Locate the cell with the specified text and output its (x, y) center coordinate. 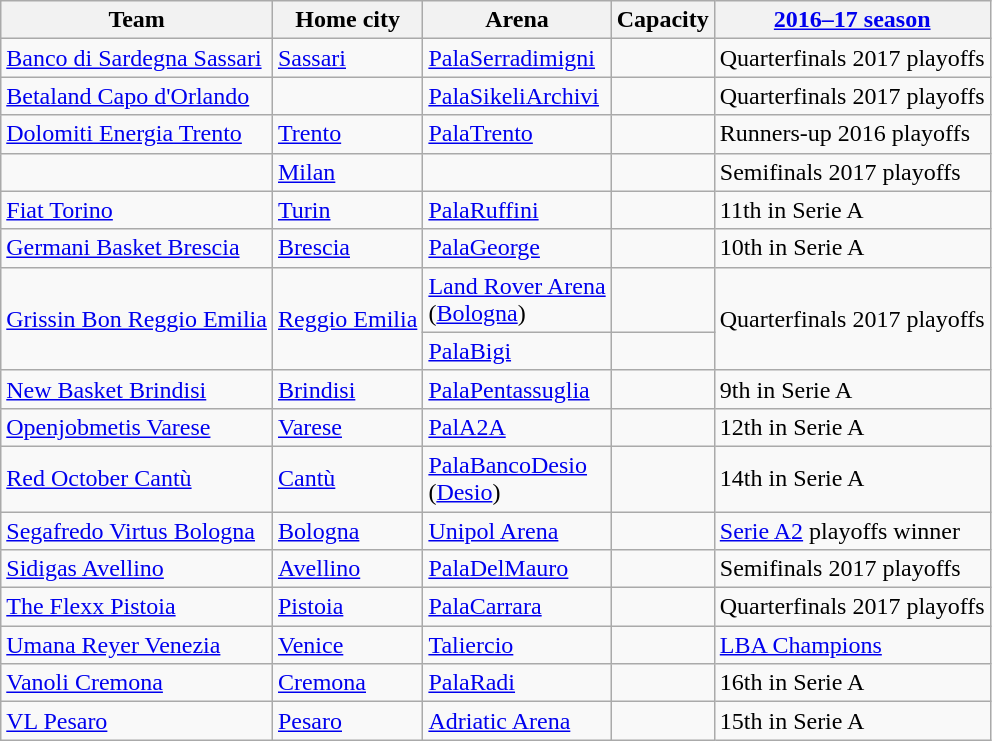
Trento (347, 134)
16th in Serie A (852, 683)
12th in Serie A (852, 427)
Venice (347, 645)
PalaBigi (517, 351)
PalaSikeliArchivi (517, 96)
PalaPentassuglia (517, 389)
Brescia (347, 248)
Germani Basket Brescia (137, 248)
Red October Cantù (137, 478)
Runners-up 2016 playoffs (852, 134)
Unipol Arena (517, 531)
PalaBancoDesio (Desio) (517, 478)
New Basket Brindisi (137, 389)
Arena (517, 20)
PalaGeorge (517, 248)
Sidigas Avellino (137, 569)
Fiat Torino (137, 210)
Home city (347, 20)
Adriatic Arena (517, 721)
Turin (347, 210)
The Flexx Pistoia (137, 607)
VL Pesaro (137, 721)
Umana Reyer Venezia (137, 645)
Betaland Capo d'Orlando (137, 96)
Pistoia (347, 607)
PalaRadi (517, 683)
Banco di Sardegna Sassari (137, 58)
Avellino (347, 569)
Team (137, 20)
Sassari (347, 58)
11th in Serie A (852, 210)
Capacity (662, 20)
PalaCarrara (517, 607)
Brindisi (347, 389)
Grissin Bon Reggio Emilia (137, 318)
PalaRuffini (517, 210)
Dolomiti Energia Trento (137, 134)
15th in Serie A (852, 721)
Varese (347, 427)
PalaSerradimigni (517, 58)
10th in Serie A (852, 248)
PalA2A (517, 427)
Reggio Emilia (347, 318)
Serie A2 playoffs winner (852, 531)
Vanoli Cremona (137, 683)
14th in Serie A (852, 478)
Cantù (347, 478)
PalaTrento (517, 134)
Cremona (347, 683)
PalaDelMauro (517, 569)
Bologna (347, 531)
Land Rover Arena(Bologna) (517, 300)
LBA Champions (852, 645)
Taliercio (517, 645)
Segafredo Virtus Bologna (137, 531)
Openjobmetis Varese (137, 427)
Pesaro (347, 721)
Milan (347, 172)
9th in Serie A (852, 389)
2016–17 season (852, 20)
